Determine the [x, y] coordinate at the center of the cell enclosing the given text.  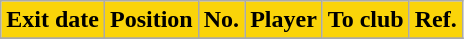
To club [366, 20]
Position [151, 20]
Player [284, 20]
Ref. [436, 20]
No. [221, 20]
Exit date [53, 20]
